Identify which cell holds the provided text, then report its (x, y) central coordinate. 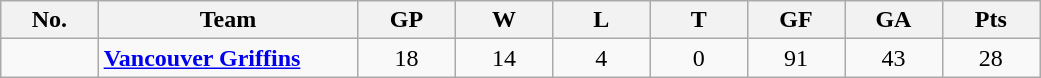
Pts (990, 20)
T (698, 20)
GP (406, 20)
91 (796, 58)
Vancouver Griffins (228, 58)
L (602, 20)
GF (796, 20)
28 (990, 58)
18 (406, 58)
4 (602, 58)
Team (228, 20)
14 (504, 58)
No. (50, 20)
W (504, 20)
GA (894, 20)
43 (894, 58)
0 (698, 58)
